Search for the cell housing the specified text and yield its (X, Y) center coordinate. 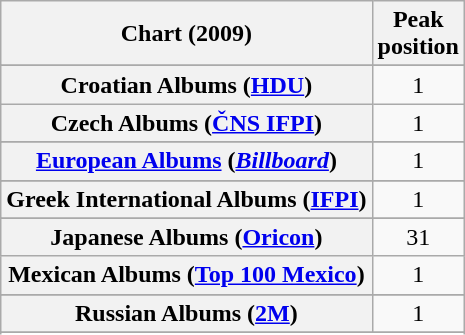
Russian Albums (2M) (186, 313)
Peakposition (418, 34)
Greek International Albums (IFPI) (186, 199)
Croatian Albums (HDU) (186, 85)
European Albums (Billboard) (186, 161)
Mexican Albums (Top 100 Mexico) (186, 275)
Chart (2009) (186, 34)
31 (418, 237)
Japanese Albums (Oricon) (186, 237)
Czech Albums (ČNS IFPI) (186, 123)
